Find where the given text appears and provide that cell's center as (x, y) coordinate. 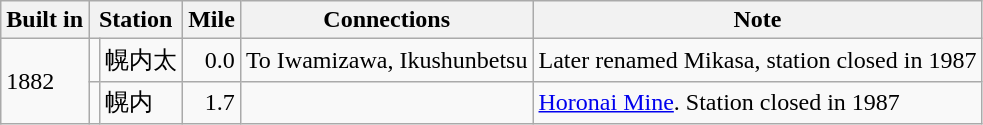
幌内太 (142, 60)
To Iwamizawa, Ikushunbetsu (386, 60)
0.0 (212, 60)
幌内 (142, 102)
1882 (45, 82)
Built in (45, 20)
Connections (386, 20)
Station (136, 20)
Horonai Mine. Station closed in 1987 (758, 102)
Note (758, 20)
Mile (212, 20)
Later renamed Mikasa, station closed in 1987 (758, 60)
1.7 (212, 102)
